Pinpoint the cell where the given text exists, returning its [X, Y] midpoint coordinate. 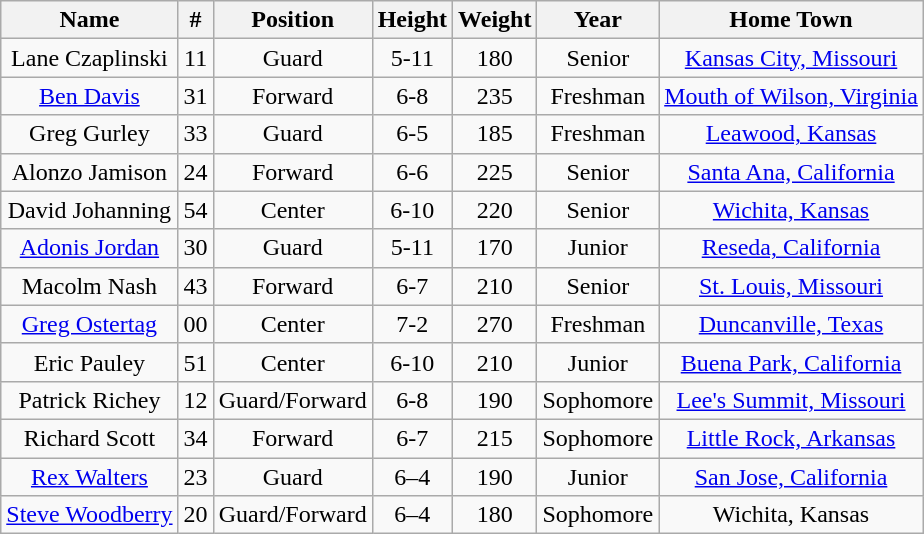
Mouth of Wilson, Virginia [792, 96]
31 [196, 96]
Macolm Nash [90, 286]
12 [196, 400]
Eric Pauley [90, 362]
185 [495, 134]
270 [495, 324]
Year [598, 20]
Lane Czaplinski [90, 58]
Kansas City, Missouri [792, 58]
Patrick Richey [90, 400]
Greg Gurley [90, 134]
51 [196, 362]
Leawood, Kansas [792, 134]
30 [196, 248]
220 [495, 210]
Name [90, 20]
215 [495, 438]
6-6 [412, 172]
Alonzo Jamison [90, 172]
7-2 [412, 324]
Ben Davis [90, 96]
54 [196, 210]
Duncanville, Texas [792, 324]
Reseda, California [792, 248]
Height [412, 20]
St. Louis, Missouri [792, 286]
33 [196, 134]
23 [196, 477]
Weight [495, 20]
Rex Walters [90, 477]
Position [292, 20]
Richard Scott [90, 438]
Buena Park, California [792, 362]
24 [196, 172]
Lee's Summit, Missouri [792, 400]
43 [196, 286]
Home Town [792, 20]
235 [495, 96]
# [196, 20]
6-5 [412, 134]
170 [495, 248]
Greg Ostertag [90, 324]
225 [495, 172]
San Jose, California [792, 477]
11 [196, 58]
34 [196, 438]
David Johanning [90, 210]
20 [196, 515]
Steve Woodberry [90, 515]
Santa Ana, California [792, 172]
Adonis Jordan [90, 248]
00 [196, 324]
Little Rock, Arkansas [792, 438]
